Capture the cell that displays the provided text and extract its [X, Y] central coordinate. 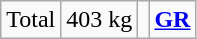
403 kg [100, 20]
GR [172, 20]
Total [31, 20]
